Find where the given text appears and provide that cell's center as (x, y) coordinate. 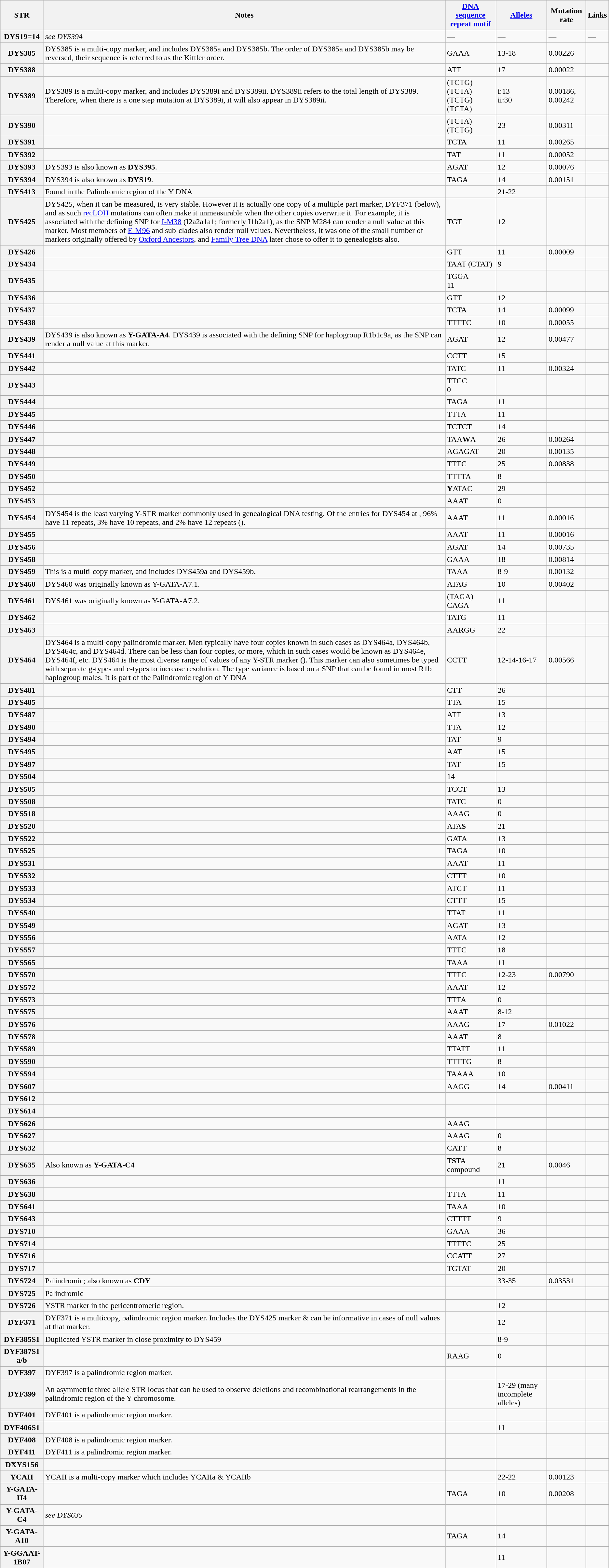
DYS520 (22, 826)
Notes (244, 15)
0.00814 (567, 559)
0.00208 (567, 1493)
TAAT (CTAT) (471, 264)
DYS710 (22, 1231)
DYS453 (22, 501)
Links (597, 15)
23 (521, 126)
DYS481 (22, 690)
0.00226 (567, 53)
DYS531 (22, 863)
Found in the Palindromic region of the Y DNA (244, 192)
ATAG (471, 584)
TTTTG (471, 1061)
ATCT (471, 888)
DYF397 (22, 1373)
TTAT (471, 913)
DYS716 (22, 1256)
22 (521, 630)
DYS578 (22, 1037)
DYS589 (22, 1049)
YCAII (22, 1477)
DYS632 (22, 1148)
DYS458 (22, 559)
DYS392 (22, 155)
TAAWA (471, 439)
DYS504 (22, 777)
0.00402 (567, 584)
DYS463 (22, 630)
DYS444 (22, 402)
TCCT (471, 789)
TGT (471, 222)
TCTCT (471, 427)
TATG (471, 618)
0.00838 (567, 464)
DYS533 (22, 888)
DYS426 (22, 252)
TAAAA (471, 1074)
Y-GGAAT-1B07 (22, 1557)
21-22 (521, 192)
DYS612 (22, 1098)
DYS394 is also known as DYS19. (244, 179)
DYS464 (22, 660)
0.00311 (567, 126)
DYS434 (22, 264)
DYS390 (22, 126)
Mutation rate (567, 15)
DYS532 (22, 876)
DYS487 (22, 715)
DYS462 (22, 618)
27 (521, 1256)
DYS394 (22, 179)
DYS389 (22, 96)
DYS565 (22, 962)
CATT (471, 1148)
DYS388 (22, 70)
DYS460 (22, 584)
(TAGA) CAGA (471, 601)
DYF408 (22, 1440)
TSTA compound (471, 1165)
DYS725 (22, 1293)
0.00009 (567, 252)
0.00566 (567, 660)
DYS448 (22, 451)
YATAC (471, 489)
0.00055 (567, 322)
0.01022 (567, 1024)
DYS435 (22, 281)
17-29 (many incomplete alleles) (521, 1394)
DYS494 (22, 740)
DYS385 (22, 53)
(TCTG) (TCTA) (TCTG) (TCTA) (471, 96)
DYS717 (22, 1268)
0.00052 (567, 155)
13-18 (521, 53)
DYS570 (22, 975)
DYS572 (22, 987)
DYS522 (22, 839)
AAT (471, 752)
DYS534 (22, 900)
DYS485 (22, 702)
0.00123 (567, 1477)
DYS393 (22, 167)
DYS641 (22, 1207)
DYS450 (22, 476)
TTTTA (471, 476)
0.00324 (567, 368)
AGAGAT (471, 451)
see DYS394 (244, 36)
Y-GATA-A10 (22, 1536)
8-12 (521, 1012)
DYS459 (22, 572)
CTTTT (471, 1219)
0.00132 (567, 572)
DYS449 (22, 464)
0.00022 (567, 70)
DYS439 (22, 339)
DYF401 is a palindromic region marker. (244, 1415)
DYF411 (22, 1452)
0.00265 (567, 142)
TTCC0 (471, 385)
DYS438 (22, 322)
DYS724 (22, 1281)
TGTAT (471, 1268)
AAGG (471, 1086)
DYF387S1 a/b (22, 1356)
DYS549 (22, 925)
DYS540 (22, 913)
DYS436 (22, 298)
(TCTA) (TCTG) (471, 126)
STR (22, 15)
DYS495 (22, 752)
0.00151 (567, 179)
Palindromic (244, 1293)
DYS576 (22, 1024)
0.00135 (567, 451)
DYS19=14 (22, 36)
0.00264 (567, 439)
0.00099 (567, 310)
29 (521, 489)
22-22 (521, 1477)
TTATT (471, 1049)
ATAS (471, 826)
0.03531 (567, 1281)
CCATT (471, 1256)
Alleles (521, 15)
Y-GATA-C4 (22, 1515)
DYS557 (22, 950)
33-35 (521, 1281)
0.00477 (567, 339)
DYS437 (22, 310)
RAAG (471, 1356)
DNA sequence repeat motif (471, 15)
0.00790 (567, 975)
AATA (471, 938)
Palindromic; also known as CDY (244, 1281)
DYS573 (22, 1000)
DYS497 (22, 764)
DYS575 (22, 1012)
36 (521, 1231)
YCAII is a multi-copy marker which includes YCAIIa & YCAIIb (244, 1477)
DYS446 (22, 427)
DYS714 (22, 1244)
AARGG (471, 630)
0.00076 (567, 167)
DYS391 (22, 142)
DYF411 is a palindromic region marker. (244, 1452)
DYS626 (22, 1124)
DYS425 (22, 222)
see DYS635 (244, 1515)
DYS452 (22, 489)
i:13ii:30 (521, 96)
DYS461 (22, 601)
DYS508 (22, 801)
GATA (471, 839)
DYS454 (22, 518)
DYS518 (22, 814)
DYS607 (22, 1086)
DYF408 is a palindromic region marker. (244, 1440)
CTT (471, 690)
DYF399 (22, 1394)
DYS636 (22, 1182)
TGGA11 (471, 281)
This is a multi-copy marker, and includes DYS459a and DYS459b. (244, 572)
DYS461 was originally known as Y-GATA-A7.2. (244, 601)
0.00411 (567, 1086)
DYS525 (22, 851)
DYF371 is a multicopy, palindromic region marker. Includes the DYS425 marker & can be informative in cases of null values at that marker. (244, 1322)
DYS614 (22, 1111)
12-23 (521, 975)
DYS627 (22, 1136)
DYS447 (22, 439)
DYS413 (22, 192)
DYS726 (22, 1305)
DYF406S1 (22, 1427)
DYS590 (22, 1061)
DYS490 (22, 727)
DYS643 (22, 1219)
DYS445 (22, 414)
DYF401 (22, 1415)
DYS443 (22, 385)
YSTR marker in the pericentromeric region. (244, 1305)
DYS455 (22, 535)
DYS393 is also known as DYS395. (244, 167)
DYS460 was originally known as Y-GATA-A7.1. (244, 584)
0.00735 (567, 547)
Duplicated YSTR marker in close proximity to DYS459 (244, 1339)
DYS635 (22, 1165)
DYS442 (22, 368)
DXYS156 (22, 1465)
DYS505 (22, 789)
0.00186, 0.00242 (567, 96)
DYS441 (22, 356)
12-14-16-17 (521, 660)
DYS638 (22, 1194)
DYF397 is a palindromic region marker. (244, 1373)
DYS556 (22, 938)
0.0046 (567, 1165)
DYF371 (22, 1322)
DYS594 (22, 1074)
DYF385S1 (22, 1339)
Y-GATA-H4 (22, 1493)
Also known as Y-GATA-C4 (244, 1165)
DYS456 (22, 547)
